Scan for the cell matching the given text and deliver its [X, Y] coordinate at center. 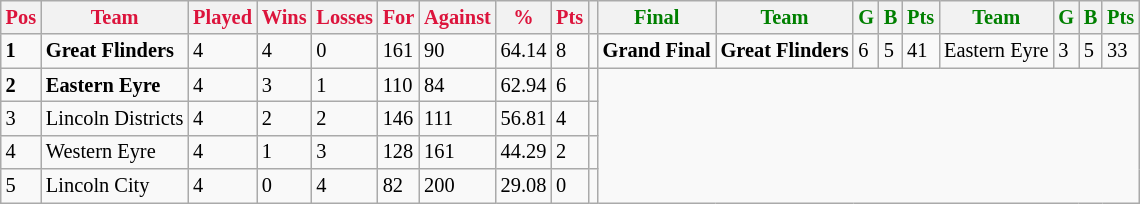
90 [458, 51]
200 [458, 186]
33 [1120, 51]
Western Eyre [114, 152]
56.81 [524, 118]
41 [920, 51]
62.94 [524, 85]
44.29 [524, 152]
Final [657, 17]
8 [570, 51]
Pos [21, 17]
111 [458, 118]
Grand Final [657, 51]
84 [458, 85]
29.08 [524, 186]
64.14 [524, 51]
Lincoln City [114, 186]
128 [398, 152]
% [524, 17]
110 [398, 85]
Losses [344, 17]
146 [398, 118]
82 [398, 186]
For [398, 17]
Against [458, 17]
Played [222, 17]
Wins [284, 17]
Lincoln Districts [114, 118]
